Search for the cell housing the specified text and yield its (X, Y) center coordinate. 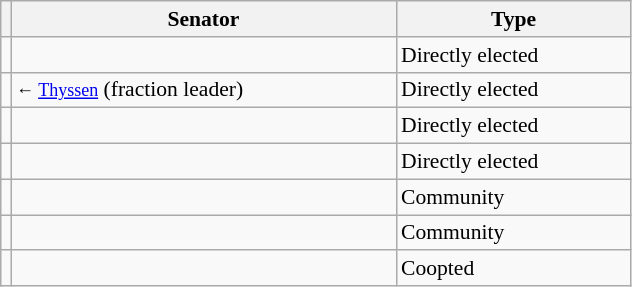
Type (514, 19)
Coopted (514, 269)
← Thyssen (fraction leader) (204, 90)
Senator (204, 19)
